Locate the cell with the specified text and output its [X, Y] center coordinate. 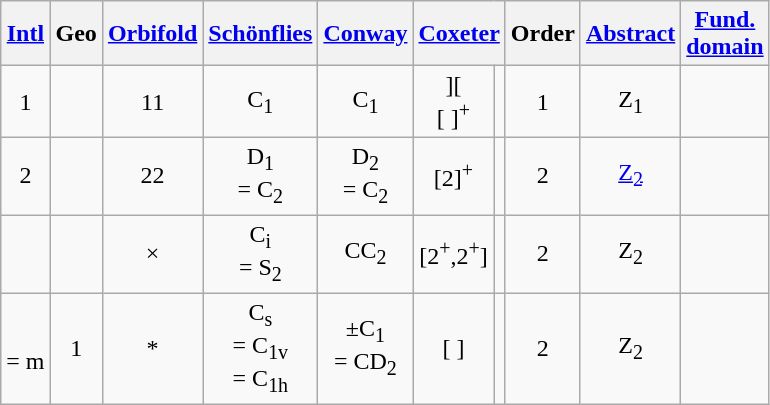
[2+,2+] [454, 254]
11 [152, 102]
× [152, 254]
Intl [26, 34]
22 [152, 176]
* [152, 348]
Ci= S2 [260, 254]
D2= C2 [366, 176]
CC2 [366, 254]
[ ] [454, 348]
][[ ]+ [454, 102]
±C1= CD2 [366, 348]
Z1 [630, 102]
Orbifold [152, 34]
Schönflies [260, 34]
D1= C2 [260, 176]
Geo [76, 34]
Coxeter [459, 34]
Cs= C1v= C1h [260, 348]
Conway [366, 34]
[2]+ [454, 176]
= m [26, 348]
Fund.domain [725, 34]
Abstract [630, 34]
Order [542, 34]
